For the text-containing cell, return its midpoint in [x, y] coordinate format. 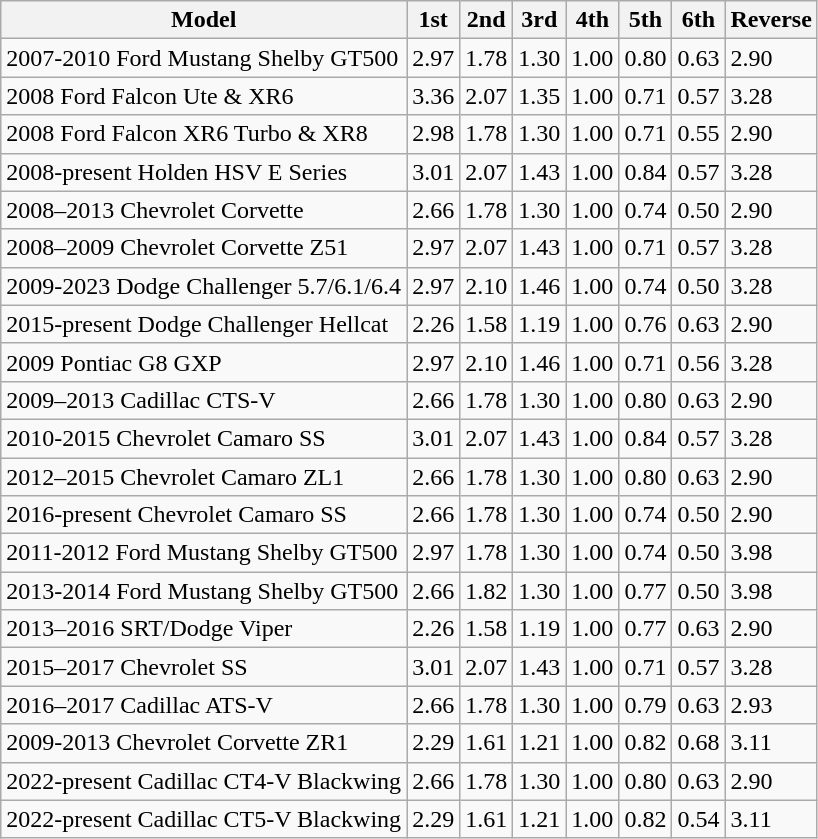
2nd [486, 20]
0.56 [698, 362]
2009 Pontiac G8 GXP [204, 362]
0.54 [698, 819]
1.82 [486, 591]
2007-2010 Ford Mustang Shelby GT500 [204, 58]
2010-2015 Chevrolet Camaro SS [204, 438]
2015-present Dodge Challenger Hellcat [204, 324]
0.55 [698, 134]
2012–2015 Chevrolet Camaro ZL1 [204, 477]
2011-2012 Ford Mustang Shelby GT500 [204, 553]
2009–2013 Cadillac CTS-V [204, 400]
2022-present Cadillac CT4-V Blackwing [204, 781]
2013-2014 Ford Mustang Shelby GT500 [204, 591]
0.68 [698, 743]
2008–2009 Chevrolet Corvette Z51 [204, 248]
Model [204, 20]
2013–2016 SRT/Dodge Viper [204, 629]
2008–2013 Chevrolet Corvette [204, 210]
2008 Ford Falcon XR6 Turbo & XR8 [204, 134]
2008 Ford Falcon Ute & XR6 [204, 96]
2009-2013 Chevrolet Corvette ZR1 [204, 743]
2008-present Holden HSV E Series [204, 172]
2016-present Chevrolet Camaro SS [204, 515]
6th [698, 20]
2.93 [771, 705]
3rd [540, 20]
5th [646, 20]
0.79 [646, 705]
2015–2017 Chevrolet SS [204, 667]
2022-present Cadillac CT5-V Blackwing [204, 819]
2.98 [434, 134]
Reverse [771, 20]
3.36 [434, 96]
4th [592, 20]
0.76 [646, 324]
1.35 [540, 96]
2016–2017 Cadillac ATS-V [204, 705]
1st [434, 20]
2009-2023 Dodge Challenger 5.7/6.1/6.4 [204, 286]
